Return [X, Y] of the center of cell containing provided text 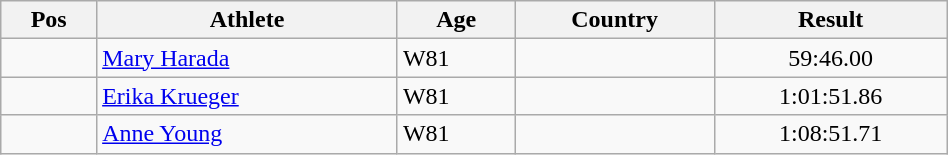
1:01:51.86 [830, 96]
Erika Krueger [248, 96]
59:46.00 [830, 58]
Age [456, 20]
Result [830, 20]
Country [614, 20]
Athlete [248, 20]
1:08:51.71 [830, 134]
Mary Harada [248, 58]
Anne Young [248, 134]
Pos [49, 20]
